Return the [X, Y] coordinate for the center point of the cell that contains the specified text.  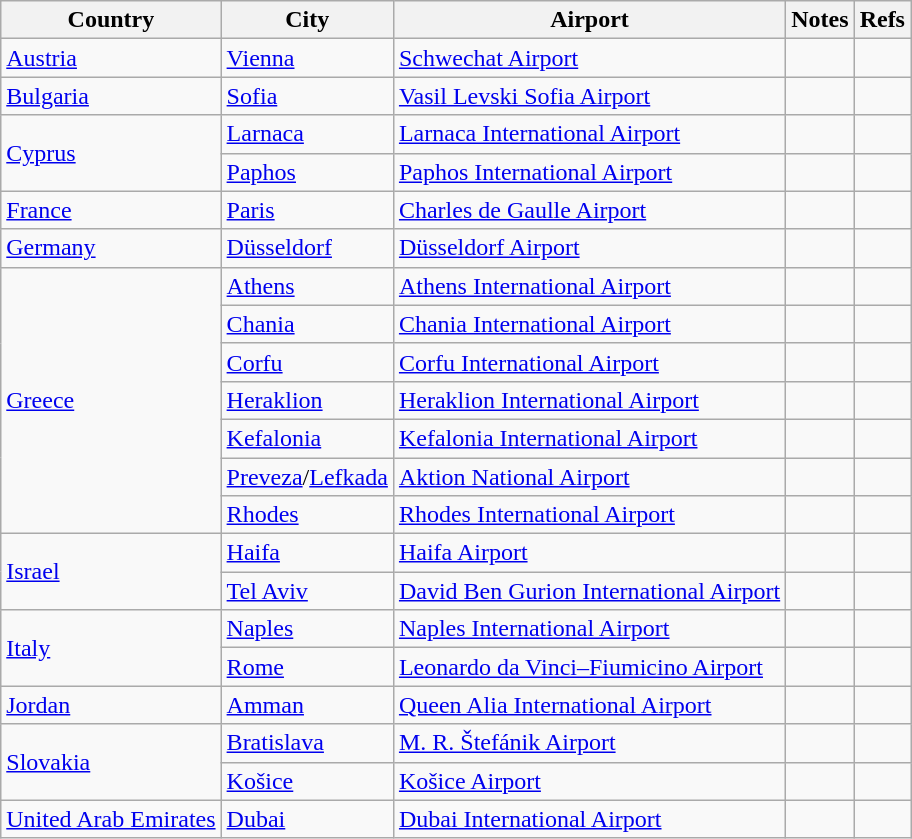
Heraklion [307, 400]
Country [111, 20]
Corfu [307, 362]
Chania [307, 324]
Refs [882, 20]
Paris [307, 210]
Athens [307, 286]
Queen Alia International Airport [589, 705]
Haifa [307, 553]
Vasil Levski Sofia Airport [589, 96]
Schwechat Airport [589, 58]
Chania International Airport [589, 324]
Kefalonia [307, 438]
David Ben Gurion International Airport [589, 591]
Naples International Airport [589, 629]
Larnaca [307, 134]
Bratislava [307, 743]
Haifa Airport [589, 553]
Aktion National Airport [589, 477]
Naples [307, 629]
Heraklion International Airport [589, 400]
Athens International Airport [589, 286]
Corfu International Airport [589, 362]
Cyprus [111, 153]
City [307, 20]
Germany [111, 248]
France [111, 210]
Leonardo da Vinci–Fiumicino Airport [589, 667]
Košice Airport [589, 781]
Bulgaria [111, 96]
Austria [111, 58]
Paphos [307, 172]
Rhodes International Airport [589, 515]
Dubai International Airport [589, 819]
Greece [111, 400]
Paphos International Airport [589, 172]
Düsseldorf Airport [589, 248]
Kefalonia International Airport [589, 438]
Larnaca International Airport [589, 134]
Preveza/Lefkada [307, 477]
United Arab Emirates [111, 819]
Dubai [307, 819]
M. R. Štefánik Airport [589, 743]
Amman [307, 705]
Düsseldorf [307, 248]
Košice [307, 781]
Italy [111, 648]
Airport [589, 20]
Israel [111, 572]
Jordan [111, 705]
Sofia [307, 96]
Tel Aviv [307, 591]
Notes [820, 20]
Slovakia [111, 762]
Rhodes [307, 515]
Vienna [307, 58]
Rome [307, 667]
Charles de Gaulle Airport [589, 210]
